Determine the [x, y] coordinate at the center of the cell enclosing the given text.  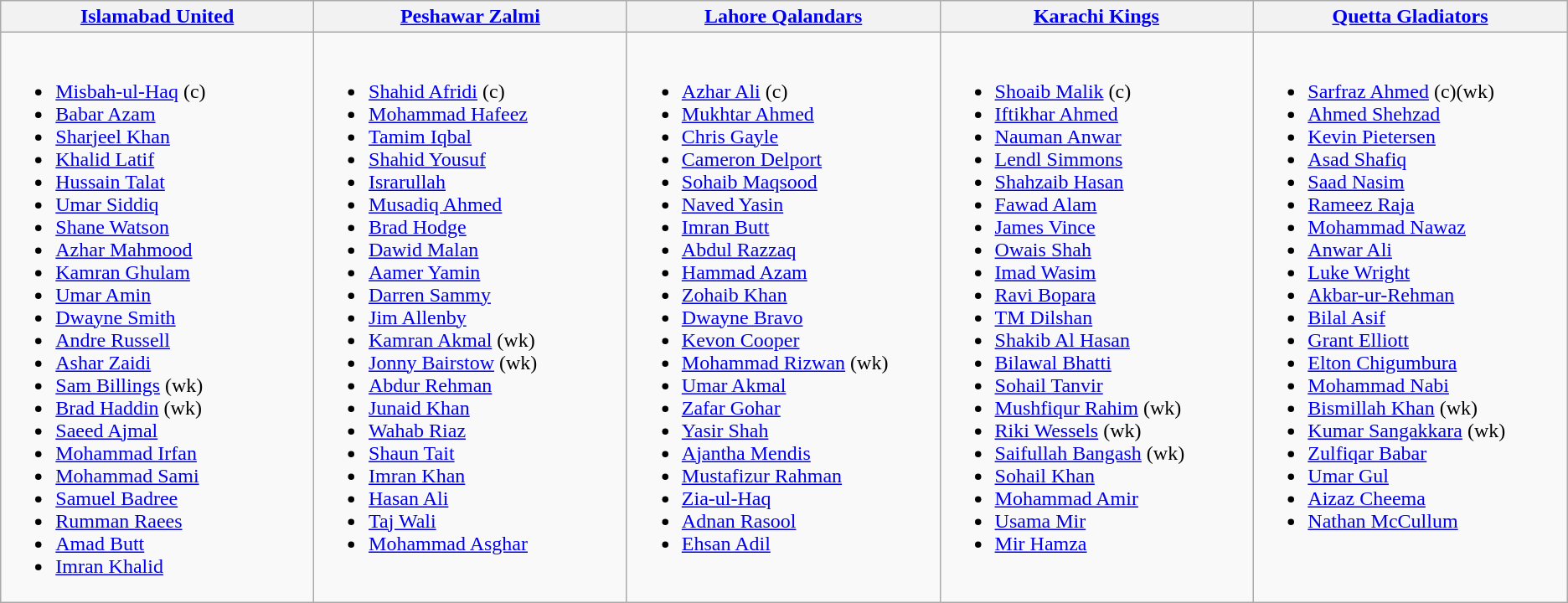
Peshawar Zalmi [471, 17]
Karachi Kings [1096, 17]
Lahore Qalandars [783, 17]
Islamabad United [157, 17]
Quetta Gladiators [1411, 17]
